Capture the cell that displays the provided text and extract its (x, y) central coordinate. 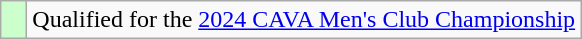
Qualified for the 2024 CAVA Men's Club Championship (304, 20)
